Detect which cell encompasses the target text, then output its (X, Y) center coordinate. 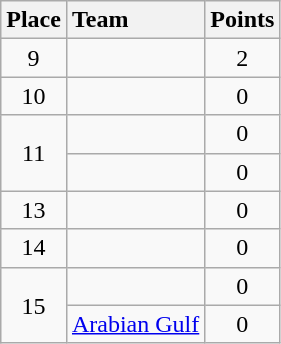
Arabian Gulf (135, 324)
14 (34, 248)
11 (34, 153)
13 (34, 210)
2 (242, 58)
Place (34, 20)
10 (34, 96)
15 (34, 305)
9 (34, 58)
Points (242, 20)
Team (135, 20)
